Determine the [X, Y] coordinate at the center of the cell enclosing the given text.  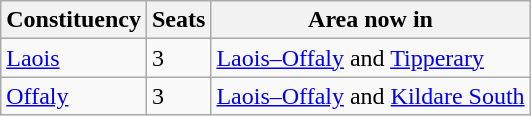
Laois–Offaly and Tipperary [370, 58]
Constituency [74, 20]
Area now in [370, 20]
Offaly [74, 96]
Laois [74, 58]
Laois–Offaly and Kildare South [370, 96]
Seats [178, 20]
